Search for the cell housing the specified text and yield its (x, y) center coordinate. 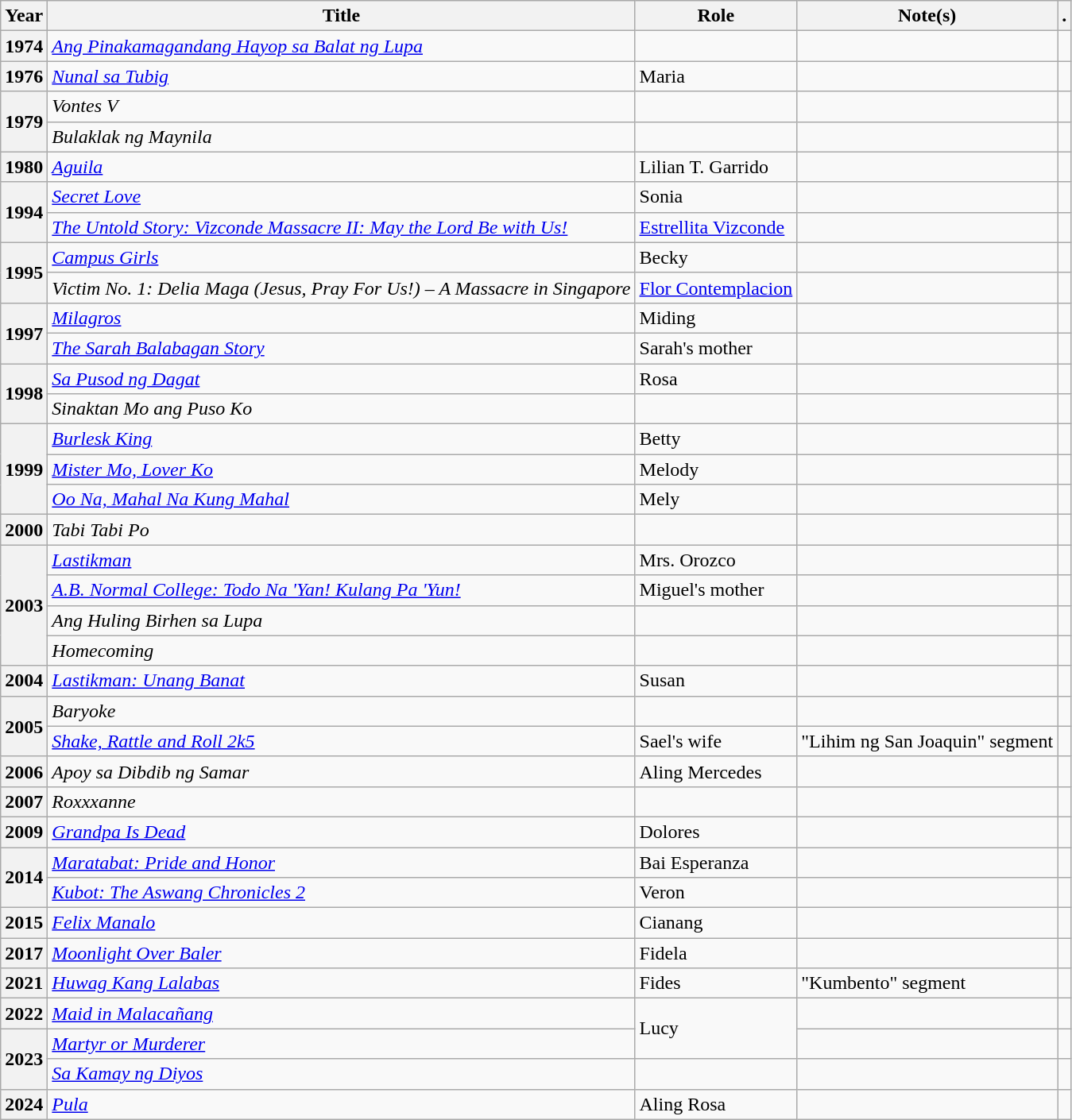
2024 (24, 1104)
Miguel's mother (716, 590)
Vontes V (342, 106)
Maratabat: Pride and Honor (342, 862)
Homecoming (342, 651)
Maid in Malacañang (342, 1014)
Year (24, 16)
2017 (24, 953)
Role (716, 16)
Shake, Rattle and Roll 2k5 (342, 741)
Secret Love (342, 197)
Sonia (716, 197)
Fidela (716, 953)
Flor Contemplacion (716, 288)
Nunal sa Tubig (342, 76)
Roxxxanne (342, 801)
Note(s) (927, 16)
Title (342, 16)
Aling Mercedes (716, 771)
Huwag Kang Lalabas (342, 983)
Fides (716, 983)
2022 (24, 1014)
Estrellita Vizconde (716, 227)
Sarah's mother (716, 348)
Lastikman (342, 560)
2009 (24, 832)
2014 (24, 877)
Martyr or Murderer (342, 1044)
Rosa (716, 379)
Bai Esperanza (716, 862)
Moonlight Over Baler (342, 953)
Ang Pinakamagandang Hayop sa Balat ng Lupa (342, 46)
Cianang (716, 923)
The Untold Story: Vizconde Massacre II: May the Lord Be with Us! (342, 227)
Lilian T. Garrido (716, 167)
Miding (716, 318)
Melody (716, 469)
Bulaklak ng Maynila (342, 137)
Sinaktan Mo ang Puso Ko (342, 409)
Ang Huling Birhen sa Lupa (342, 620)
2021 (24, 983)
1976 (24, 76)
Sa Pusod ng Dagat (342, 379)
1998 (24, 394)
2015 (24, 923)
1974 (24, 46)
. (1065, 16)
2004 (24, 681)
2006 (24, 771)
Apoy sa Dibdib ng Samar (342, 771)
Victim No. 1: Delia Maga (Jesus, Pray For Us!) – A Massacre in Singapore (342, 288)
Grandpa Is Dead (342, 832)
1995 (24, 272)
A.B. Normal College: Todo Na 'Yan! Kulang Pa 'Yun! (342, 590)
Milagros (342, 318)
Mely (716, 500)
Betty (716, 439)
Sa Kamay ng Diyos (342, 1074)
"Kumbento" segment (927, 983)
Dolores (716, 832)
2007 (24, 801)
Sael's wife (716, 741)
2003 (24, 605)
2000 (24, 530)
Kubot: The Aswang Chronicles 2 (342, 893)
1997 (24, 333)
Mrs. Orozco (716, 560)
Baryoke (342, 711)
1999 (24, 469)
Veron (716, 893)
Aguila (342, 167)
Burlesk King (342, 439)
Maria (716, 76)
1980 (24, 167)
Pula (342, 1104)
Lastikman: Unang Banat (342, 681)
Aling Rosa (716, 1104)
1979 (24, 122)
"Lihim ng San Joaquin" segment (927, 741)
Lucy (716, 1029)
Becky (716, 257)
2005 (24, 726)
1994 (24, 212)
The Sarah Balabagan Story (342, 348)
Campus Girls (342, 257)
Tabi Tabi Po (342, 530)
Mister Mo, Lover Ko (342, 469)
2023 (24, 1059)
Felix Manalo (342, 923)
Oo Na, Mahal Na Kung Mahal (342, 500)
Susan (716, 681)
